Return [x, y] of the center of cell containing provided text 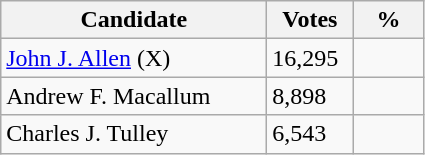
Andrew F. Macallum [134, 96]
6,543 [310, 134]
Votes [310, 20]
Charles J. Tulley [134, 134]
8,898 [310, 96]
16,295 [310, 58]
John J. Allen (X) [134, 58]
Candidate [134, 20]
% [388, 20]
